Provide the (X, Y) coordinate of the cell's center where the given text is located.  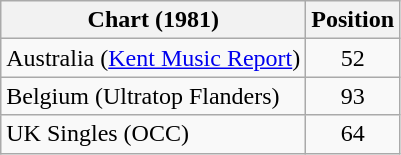
Belgium (Ultratop Flanders) (154, 96)
52 (353, 58)
UK Singles (OCC) (154, 134)
Chart (1981) (154, 20)
93 (353, 96)
Position (353, 20)
Australia (Kent Music Report) (154, 58)
64 (353, 134)
